Detect which cell encompasses the target text, then output its [X, Y] center coordinate. 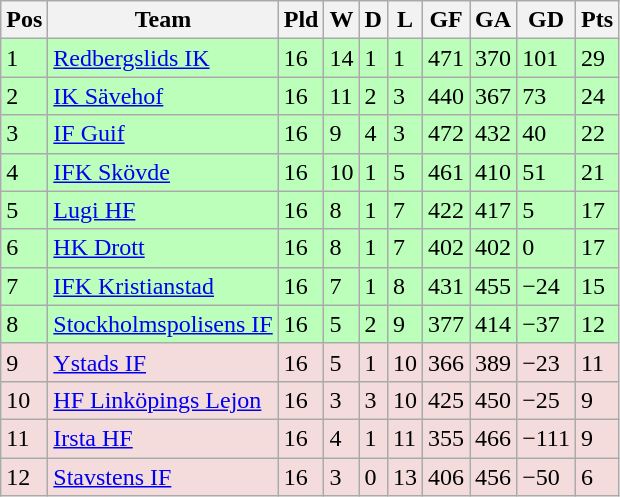
406 [446, 477]
461 [446, 172]
472 [446, 134]
471 [446, 58]
15 [596, 286]
IFK Kristianstad [163, 286]
Irsta HF [163, 438]
450 [494, 400]
455 [494, 286]
−23 [546, 362]
21 [596, 172]
40 [546, 134]
Redbergslids IK [163, 58]
432 [494, 134]
466 [494, 438]
14 [342, 58]
29 [596, 58]
−25 [546, 400]
431 [446, 286]
IF Guif [163, 134]
410 [494, 172]
−50 [546, 477]
Stockholmspolisens IF [163, 324]
355 [446, 438]
417 [494, 210]
Ystads IF [163, 362]
101 [546, 58]
Stavstens IF [163, 477]
D [373, 20]
24 [596, 96]
−111 [546, 438]
HF Linköpings Lejon [163, 400]
414 [494, 324]
Pts [596, 20]
HK Drott [163, 248]
IFK Skövde [163, 172]
−37 [546, 324]
425 [446, 400]
377 [446, 324]
−24 [546, 286]
366 [446, 362]
W [342, 20]
IK Sävehof [163, 96]
Lugi HF [163, 210]
Pos [24, 20]
GD [546, 20]
L [404, 20]
73 [546, 96]
367 [494, 96]
440 [446, 96]
389 [494, 362]
422 [446, 210]
Pld [301, 20]
456 [494, 477]
GA [494, 20]
13 [404, 477]
Team [163, 20]
22 [596, 134]
GF [446, 20]
370 [494, 58]
51 [546, 172]
